Locate the cell with the specified text and output its (X, Y) center coordinate. 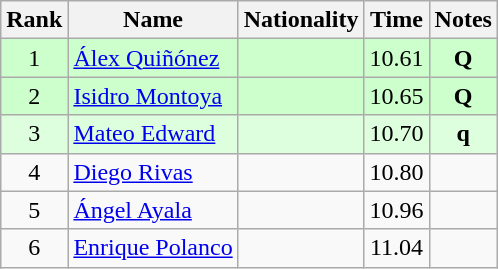
Ángel Ayala (153, 210)
5 (34, 210)
3 (34, 134)
Álex Quiñónez (153, 58)
Diego Rivas (153, 172)
Name (153, 20)
Mateo Edward (153, 134)
10.80 (396, 172)
10.96 (396, 210)
Time (396, 20)
10.65 (396, 96)
11.04 (396, 248)
6 (34, 248)
10.61 (396, 58)
Enrique Polanco (153, 248)
Isidro Montoya (153, 96)
10.70 (396, 134)
q (463, 134)
2 (34, 96)
Notes (463, 20)
Rank (34, 20)
1 (34, 58)
Nationality (301, 20)
4 (34, 172)
